Scan for the cell matching the given text and deliver its [x, y] coordinate at center. 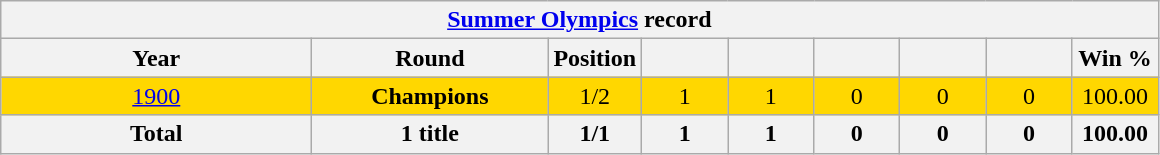
Champions [430, 96]
1/1 [595, 134]
1/2 [595, 96]
Year [156, 58]
Round [430, 58]
Win % [1115, 58]
Total [156, 134]
Position [595, 58]
1900 [156, 96]
Summer Olympics record [580, 20]
1 title [430, 134]
